From the cell containing the given text, extract its center point as [x, y] coordinate. 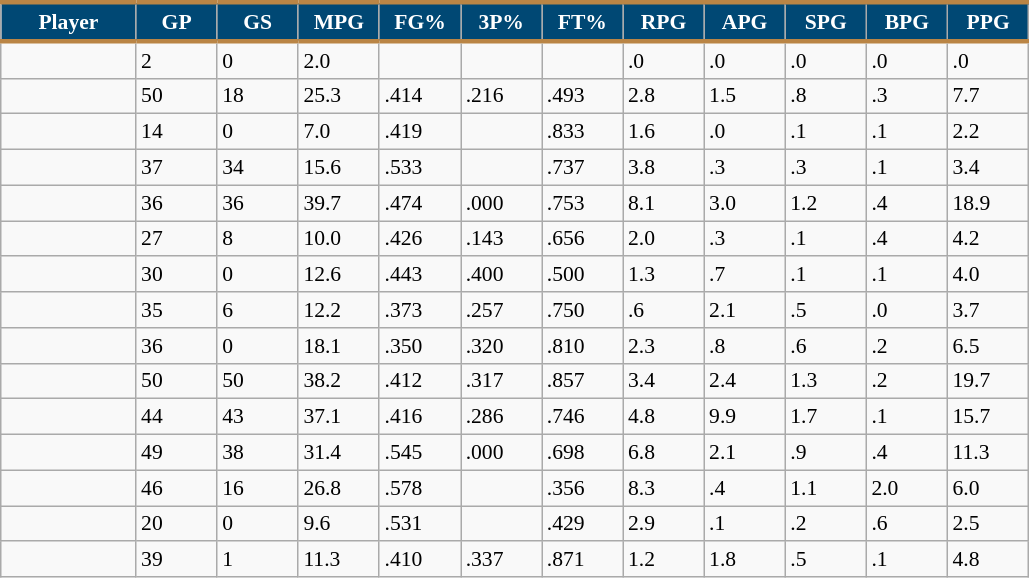
.750 [582, 310]
38.2 [338, 381]
MPG [338, 22]
FT% [582, 22]
FG% [420, 22]
.429 [582, 524]
16 [258, 488]
6.0 [988, 488]
8.1 [664, 203]
.737 [582, 168]
7.0 [338, 132]
20 [176, 524]
9.9 [744, 417]
.419 [420, 132]
.810 [582, 346]
3.8 [664, 168]
.656 [582, 239]
1.5 [744, 96]
43 [258, 417]
31.4 [338, 453]
46 [176, 488]
.414 [420, 96]
2.4 [744, 381]
19.7 [988, 381]
.531 [420, 524]
.416 [420, 417]
.373 [420, 310]
3.7 [988, 310]
GP [176, 22]
37 [176, 168]
.698 [582, 453]
.337 [502, 560]
3P% [502, 22]
RPG [664, 22]
39 [176, 560]
.412 [420, 381]
30 [176, 275]
4.2 [988, 239]
8 [258, 239]
.857 [582, 381]
SPG [826, 22]
.143 [502, 239]
.500 [582, 275]
38 [258, 453]
3.0 [744, 203]
14 [176, 132]
1 [258, 560]
9.6 [338, 524]
44 [176, 417]
2.5 [988, 524]
1.6 [664, 132]
12.2 [338, 310]
1.1 [826, 488]
15.6 [338, 168]
.9 [826, 453]
.545 [420, 453]
.871 [582, 560]
1.7 [826, 417]
37.1 [338, 417]
.578 [420, 488]
2 [176, 60]
34 [258, 168]
.533 [420, 168]
2.2 [988, 132]
8.3 [664, 488]
10.0 [338, 239]
27 [176, 239]
.400 [502, 275]
15.7 [988, 417]
.320 [502, 346]
Player [68, 22]
.443 [420, 275]
.257 [502, 310]
49 [176, 453]
18 [258, 96]
35 [176, 310]
39.7 [338, 203]
.216 [502, 96]
.833 [582, 132]
.746 [582, 417]
.7 [744, 275]
APG [744, 22]
6 [258, 310]
.753 [582, 203]
2.9 [664, 524]
25.3 [338, 96]
.493 [582, 96]
BPG [906, 22]
GS [258, 22]
12.6 [338, 275]
4.0 [988, 275]
.350 [420, 346]
PPG [988, 22]
18.1 [338, 346]
2.3 [664, 346]
1.8 [744, 560]
7.7 [988, 96]
18.9 [988, 203]
.317 [502, 381]
2.8 [664, 96]
6.8 [664, 453]
.474 [420, 203]
.410 [420, 560]
.356 [582, 488]
.426 [420, 239]
6.5 [988, 346]
.286 [502, 417]
26.8 [338, 488]
